Capture the cell that displays the provided text and extract its (X, Y) central coordinate. 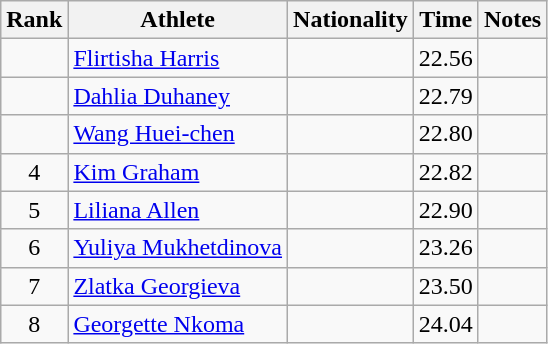
Kim Graham (178, 172)
Dahlia Duhaney (178, 96)
Time (446, 20)
6 (34, 248)
Wang Huei-chen (178, 134)
23.26 (446, 248)
Rank (34, 20)
Notes (512, 20)
23.50 (446, 286)
Athlete (178, 20)
8 (34, 324)
Nationality (351, 20)
4 (34, 172)
7 (34, 286)
22.79 (446, 96)
5 (34, 210)
Georgette Nkoma (178, 324)
Zlatka Georgieva (178, 286)
Liliana Allen (178, 210)
Flirtisha Harris (178, 58)
24.04 (446, 324)
22.56 (446, 58)
22.90 (446, 210)
22.82 (446, 172)
Yuliya Mukhetdinova (178, 248)
22.80 (446, 134)
